Detect which cell encompasses the target text, then output its [X, Y] center coordinate. 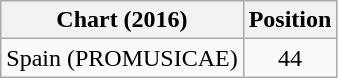
44 [290, 58]
Position [290, 20]
Chart (2016) [122, 20]
Spain (PROMUSICAE) [122, 58]
